Search for the cell housing the specified text and yield its [X, Y] center coordinate. 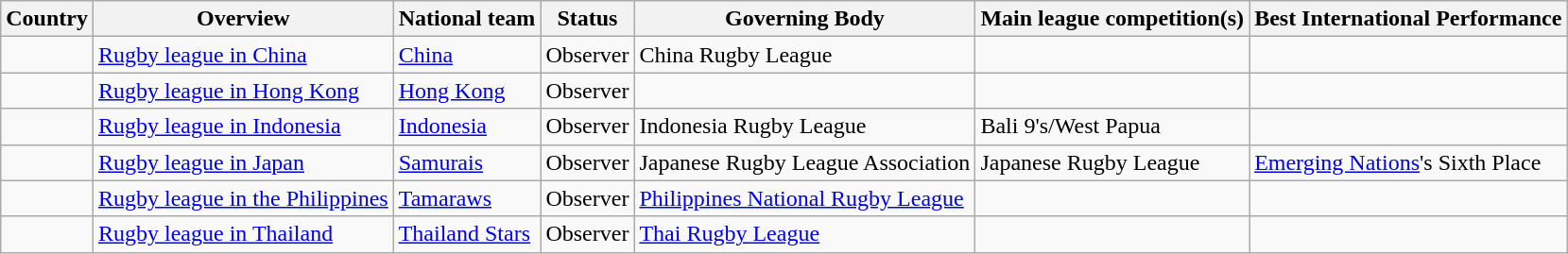
Indonesia Rugby League [805, 127]
Philippines National Rugby League [805, 198]
Bali 9's/West Papua [1112, 127]
Rugby league in Indonesia [243, 127]
Rugby league in Thailand [243, 234]
Governing Body [805, 19]
Rugby league in Japan [243, 162]
Rugby league in Hong Kong [243, 91]
National team [467, 19]
Rugby league in China [243, 55]
China [467, 55]
Tamaraws [467, 198]
Thai Rugby League [805, 234]
Samurais [467, 162]
Best International Performance [1408, 19]
Emerging Nations's Sixth Place [1408, 162]
Overview [243, 19]
China Rugby League [805, 55]
Country [47, 19]
Japanese Rugby League [1112, 162]
Hong Kong [467, 91]
Rugby league in the Philippines [243, 198]
Japanese Rugby League Association [805, 162]
Main league competition(s) [1112, 19]
Status [588, 19]
Indonesia [467, 127]
Thailand Stars [467, 234]
